Scan for the cell matching the given text and deliver its [X, Y] coordinate at center. 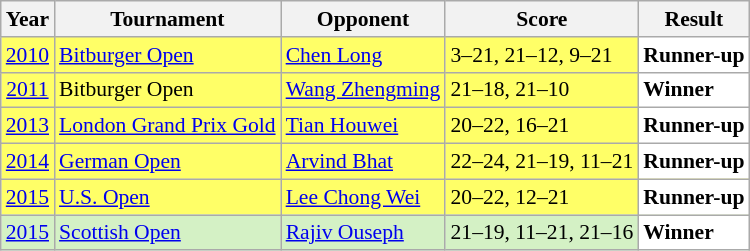
20–22, 12–21 [542, 197]
German Open [168, 162]
2010 [28, 55]
London Grand Prix Gold [168, 126]
22–24, 21–19, 11–21 [542, 162]
2011 [28, 90]
Result [694, 19]
21–18, 21–10 [542, 90]
Tian Houwei [364, 126]
Scottish Open [168, 233]
2013 [28, 126]
Tournament [168, 19]
Year [28, 19]
20–22, 16–21 [542, 126]
Arvind Bhat [364, 162]
3–21, 21–12, 9–21 [542, 55]
21–19, 11–21, 21–16 [542, 233]
Lee Chong Wei [364, 197]
U.S. Open [168, 197]
Chen Long [364, 55]
Wang Zhengming [364, 90]
Opponent [364, 19]
Rajiv Ouseph [364, 233]
Score [542, 19]
2014 [28, 162]
